Determine the [x, y] coordinate at the center of the cell enclosing the given text.  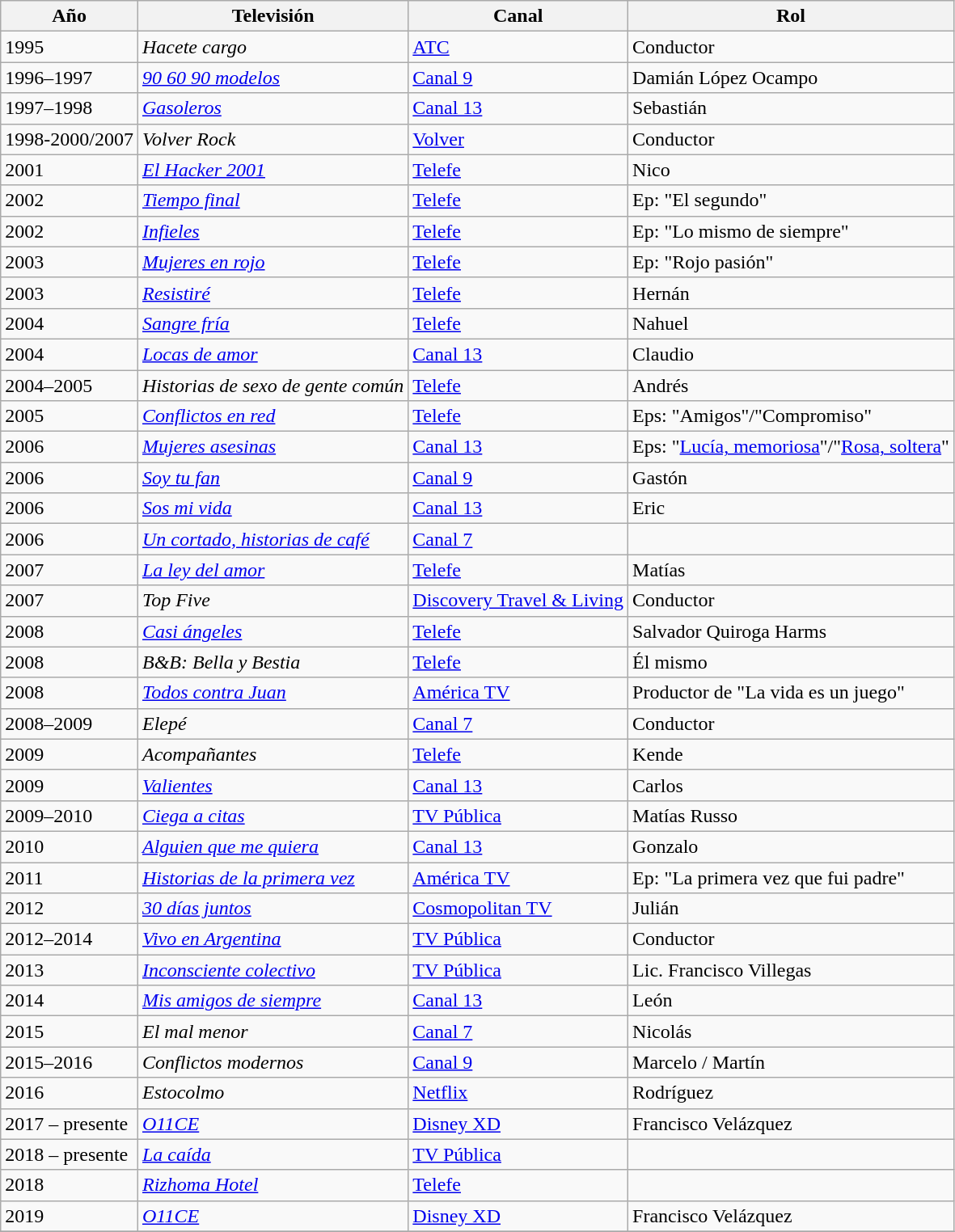
Mis amigos de siempre [273, 1001]
2015–2016 [70, 1062]
Nahuel [791, 323]
El mal menor [273, 1032]
Sebastián [791, 108]
1996–1997 [70, 78]
2013 [70, 970]
Nicolás [791, 1032]
2010 [70, 846]
2015 [70, 1032]
Canal [518, 16]
1998-2000/2007 [70, 139]
Él mismo [791, 662]
El Hacker 2001 [273, 170]
Rizhoma Hotel [273, 1185]
Matías Russo [791, 816]
Locas de amor [273, 354]
2012 [70, 909]
Matías [791, 570]
Año [70, 16]
La ley del amor [273, 570]
Gonzalo [791, 846]
Carlos [791, 785]
Sos mi vida [273, 508]
Estocolmo [273, 1093]
ATC [518, 47]
B&B: Bella y Bestia [273, 662]
Claudio [791, 354]
1997–1998 [70, 108]
Discovery Travel & Living [518, 601]
Netflix [518, 1093]
Damián López Ocampo [791, 78]
Volver Rock [273, 139]
Televisión [273, 16]
2014 [70, 1001]
Ciega a citas [273, 816]
Eric [791, 508]
Rol [791, 16]
1995 [70, 47]
Ep: "La primera vez que fui padre" [791, 877]
Tiempo final [273, 200]
Elepé [273, 724]
Soy tu fan [273, 478]
Productor de "La vida es un juego" [791, 693]
Mujeres en rojo [273, 262]
Rodríguez [791, 1093]
Inconsciente colectivo [273, 970]
Kende [791, 754]
Marcelo / Martín [791, 1062]
Resistiré [273, 293]
Historias de la primera vez [273, 877]
2012–2014 [70, 939]
2018 [70, 1185]
Conflictos modernos [273, 1062]
2011 [70, 877]
Salvador Quiroga Harms [791, 631]
2016 [70, 1093]
Gasoleros [273, 108]
Valientes [273, 785]
90 60 90 modelos [273, 78]
2005 [70, 416]
Eps: "Lucía, memoriosa"/"Rosa, soltera" [791, 447]
Nico [791, 170]
Casi ángeles [273, 631]
2004–2005 [70, 386]
La caída [273, 1154]
Ep: "El segundo" [791, 200]
Hacete cargo [273, 47]
Un cortado, historias de café [273, 539]
Conflictos en red [273, 416]
Julián [791, 909]
Todos contra Juan [273, 693]
Top Five [273, 601]
Acompañantes [273, 754]
Vivo en Argentina [273, 939]
Cosmopolitan TV [518, 909]
Mujeres asesinas [273, 447]
Andrés [791, 386]
2001 [70, 170]
Ep: "Rojo pasión" [791, 262]
Volver [518, 139]
Hernán [791, 293]
Lic. Francisco Villegas [791, 970]
Infieles [273, 231]
2008–2009 [70, 724]
Gastón [791, 478]
Alguien que me quiera [273, 846]
2009–2010 [70, 816]
2019 [70, 1216]
Ep: "Lo mismo de siempre" [791, 231]
2017 – presente [70, 1124]
León [791, 1001]
Eps: "Amigos"/"Compromiso" [791, 416]
Sangre fría [273, 323]
30 días juntos [273, 909]
Historias de sexo de gente común [273, 386]
2018 – presente [70, 1154]
